Search for the cell housing the specified text and yield its [X, Y] center coordinate. 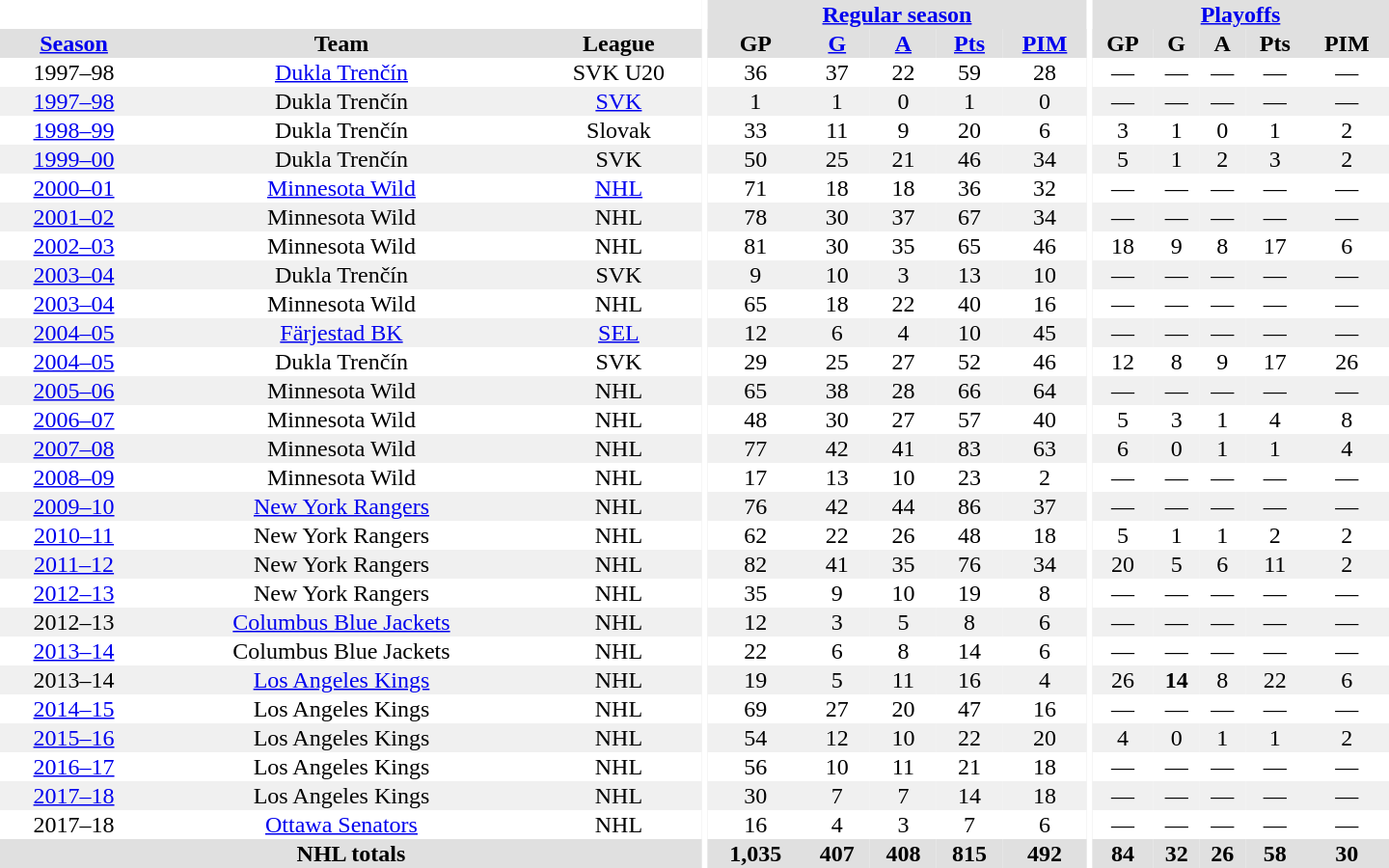
81 [755, 246]
44 [903, 506]
29 [755, 362]
69 [755, 709]
407 [837, 854]
67 [970, 217]
Playoffs [1240, 14]
1998–99 [73, 130]
Slovak [619, 130]
492 [1044, 854]
2015–16 [73, 738]
83 [970, 448]
2005–06 [73, 391]
59 [970, 72]
2016–17 [73, 767]
57 [970, 420]
33 [755, 130]
Regular season [897, 14]
23 [970, 477]
2006–07 [73, 420]
54 [755, 738]
1,035 [755, 854]
2011–12 [73, 564]
2014–15 [73, 709]
84 [1123, 854]
78 [755, 217]
52 [970, 362]
56 [755, 767]
Season [73, 43]
NHL totals [351, 854]
Färjestad BK [341, 333]
SEL [619, 333]
66 [970, 391]
45 [1044, 333]
82 [755, 564]
2000–01 [73, 188]
SVK U20 [619, 72]
Team [341, 43]
62 [755, 535]
50 [755, 159]
38 [837, 391]
2008–09 [73, 477]
2009–10 [73, 506]
86 [970, 506]
58 [1275, 854]
1999–00 [73, 159]
2001–02 [73, 217]
Ottawa Senators [341, 825]
64 [1044, 391]
408 [903, 854]
2007–08 [73, 448]
815 [970, 854]
2010–11 [73, 535]
League [619, 43]
77 [755, 448]
47 [970, 709]
2002–03 [73, 246]
63 [1044, 448]
71 [755, 188]
